From the cell containing the given text, extract its center point as (x, y) coordinate. 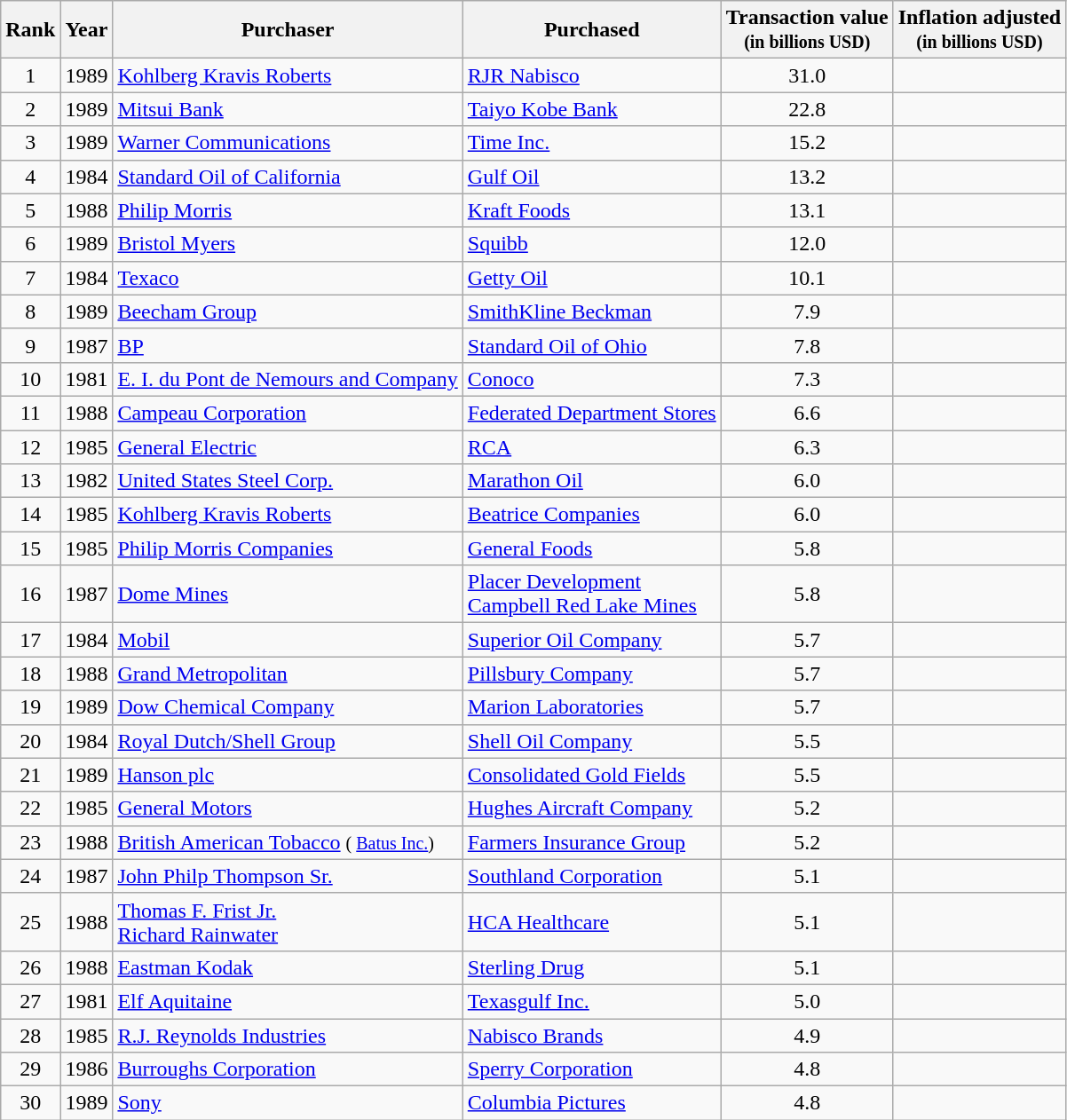
18 (30, 674)
28 (30, 1036)
Gulf Oil (591, 177)
22 (30, 808)
Conoco (591, 379)
Federated Department Stores (591, 413)
Royal Dutch/Shell Group (288, 741)
Transaction value(in billions USD) (807, 30)
31.0 (807, 75)
15.2 (807, 143)
Placer Development Campbell Red Lake Mines (591, 595)
BP (288, 345)
Marion Laboratories (591, 707)
12 (30, 446)
Columbia Pictures (591, 1103)
Mitsui Bank (288, 109)
Grand Metropolitan (288, 674)
Taiyo Kobe Bank (591, 109)
4.9 (807, 1036)
SmithKline Beckman (591, 312)
Texaco (288, 278)
E. I. du Pont de Nemours and Company (288, 379)
17 (30, 640)
Year (87, 30)
Dome Mines (288, 595)
4 (30, 177)
29 (30, 1069)
7.8 (807, 345)
1986 (87, 1069)
Elf Aquitaine (288, 1001)
Consolidated Gold Fields (591, 775)
Beecham Group (288, 312)
6.3 (807, 446)
Superior Oil Company (591, 640)
3 (30, 143)
1 (30, 75)
19 (30, 707)
Campeau Corporation (288, 413)
13.2 (807, 177)
Dow Chemical Company (288, 707)
Sterling Drug (591, 967)
1982 (87, 481)
20 (30, 741)
23 (30, 842)
United States Steel Corp. (288, 481)
Texasgulf Inc. (591, 1001)
Kraft Foods (591, 210)
22.8 (807, 109)
7.9 (807, 312)
John Philp Thompson Sr. (288, 876)
General Foods (591, 548)
Sperry Corporation (591, 1069)
Burroughs Corporation (288, 1069)
Squibb (591, 244)
27 (30, 1001)
26 (30, 967)
5.0 (807, 1001)
Philip Morris Companies (288, 548)
9 (30, 345)
RCA (591, 446)
8 (30, 312)
Inflation adjusted(in billions USD) (979, 30)
R.J. Reynolds Industries (288, 1036)
Sony (288, 1103)
RJR Nabisco (591, 75)
Rank (30, 30)
5 (30, 210)
21 (30, 775)
Pillsbury Company (591, 674)
Purchased (591, 30)
2 (30, 109)
Time Inc. (591, 143)
13.1 (807, 210)
7.3 (807, 379)
10.1 (807, 278)
General Motors (288, 808)
British American Tobacco ( Batus Inc.) (288, 842)
24 (30, 876)
Farmers Insurance Group (591, 842)
HCA Healthcare (591, 921)
General Electric (288, 446)
10 (30, 379)
Philip Morris (288, 210)
25 (30, 921)
Beatrice Companies (591, 515)
Shell Oil Company (591, 741)
Getty Oil (591, 278)
7 (30, 278)
Bristol Myers (288, 244)
16 (30, 595)
Standard Oil of Ohio (591, 345)
15 (30, 548)
Hughes Aircraft Company (591, 808)
6 (30, 244)
30 (30, 1103)
Hanson plc (288, 775)
12.0 (807, 244)
Southland Corporation (591, 876)
Marathon Oil (591, 481)
Mobil (288, 640)
Warner Communications (288, 143)
Standard Oil of California (288, 177)
11 (30, 413)
Thomas F. Frist Jr. Richard Rainwater (288, 921)
Nabisco Brands (591, 1036)
Purchaser (288, 30)
6.6 (807, 413)
13 (30, 481)
14 (30, 515)
Eastman Kodak (288, 967)
